Detect which cell encompasses the target text, then output its (x, y) center coordinate. 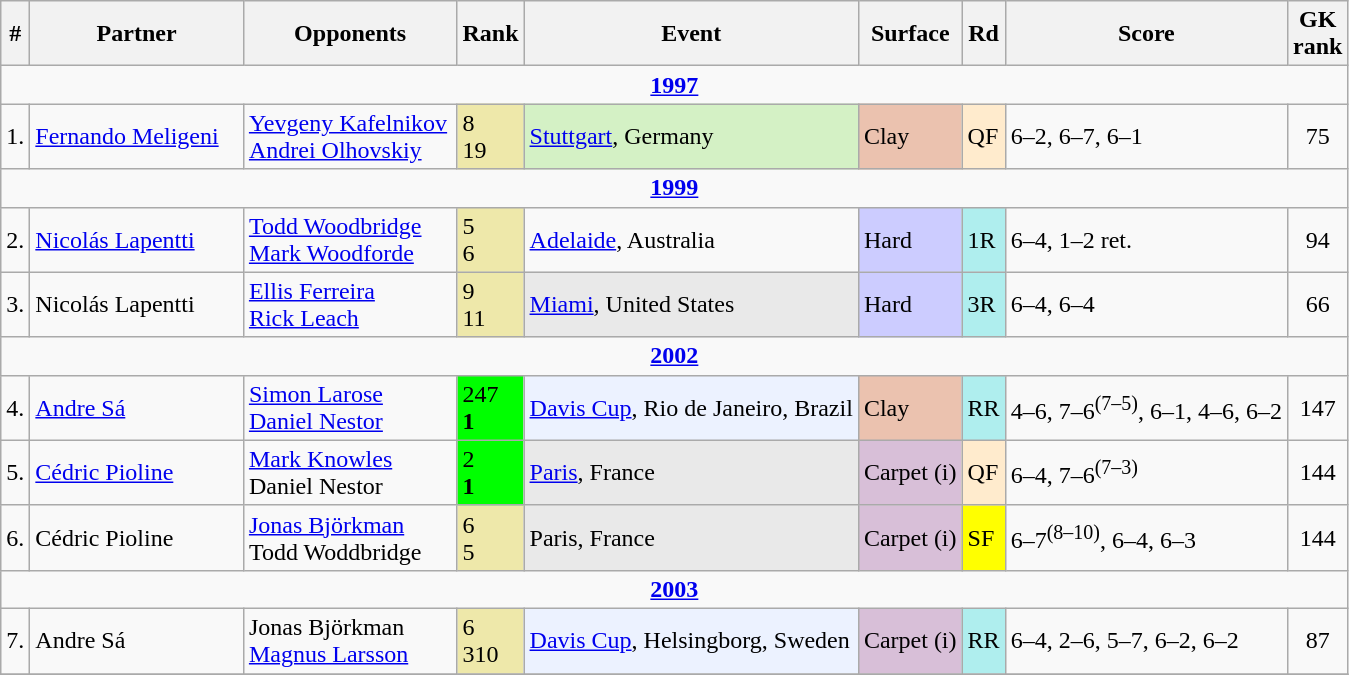
65 (490, 538)
6–2, 6–7, 6–1 (1146, 136)
1R (984, 240)
Jonas Björkman Todd Woddbridge (350, 538)
Adelaide, Australia (691, 240)
Simon Larose Daniel Nestor (350, 408)
87 (1318, 640)
3R (984, 304)
Yevgeny Kafelnikov Andrei Olhovskiy (350, 136)
94 (1318, 240)
6. (16, 538)
1999 (674, 188)
1997 (674, 85)
66 (1318, 304)
2003 (674, 589)
2. (16, 240)
SF (984, 538)
Davis Cup, Helsingborg, Sweden (691, 640)
7. (16, 640)
6–4, 2–6, 5–7, 6–2, 6–2 (1146, 640)
Fernando Meligeni (137, 136)
# (16, 34)
6–4, 1–2 ret. (1146, 240)
Mark Knowles Daniel Nestor (350, 472)
Jonas Björkman Magnus Larsson (350, 640)
2002 (674, 356)
56 (490, 240)
147 (1318, 408)
5. (16, 472)
Rank (490, 34)
3. (16, 304)
6–7(8–10), 6–4, 6–3 (1146, 538)
Miami, United States (691, 304)
819 (490, 136)
911 (490, 304)
Todd Woodbridge Mark Woodforde (350, 240)
Ellis Ferreira Rick Leach (350, 304)
GKrank (1318, 34)
6310 (490, 640)
1. (16, 136)
Davis Cup, Rio de Janeiro, Brazil (691, 408)
Stuttgart, Germany (691, 136)
4–6, 7–6(7–5), 6–1, 4–6, 6–2 (1146, 408)
Event (691, 34)
Score (1146, 34)
21 (490, 472)
4. (16, 408)
Surface (910, 34)
2471 (490, 408)
6–4, 7–6(7–3) (1146, 472)
Opponents (350, 34)
75 (1318, 136)
6–4, 6–4 (1146, 304)
Partner (137, 34)
Rd (984, 34)
